Extract the [X, Y] coordinate from the center of the cell holding the provided text.  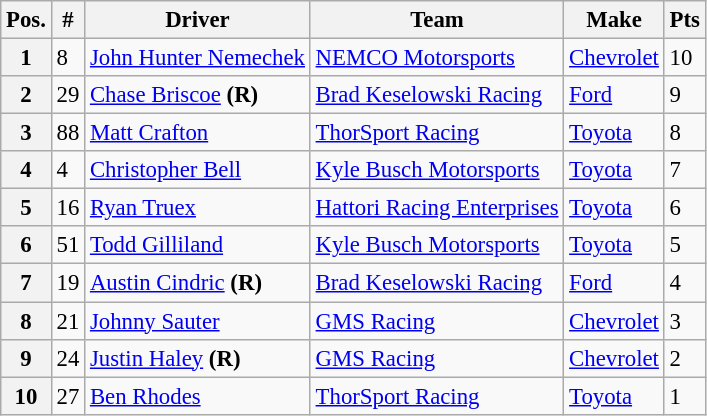
Johnny Sauter [198, 321]
John Hunter Nemechek [198, 58]
Ryan Truex [198, 208]
19 [68, 283]
Pts [684, 20]
Austin Cindric (R) [198, 283]
88 [68, 133]
24 [68, 358]
Driver [198, 20]
27 [68, 396]
Team [437, 20]
Justin Haley (R) [198, 358]
Matt Crafton [198, 133]
Make [614, 20]
29 [68, 95]
Chase Briscoe (R) [198, 95]
21 [68, 321]
# [68, 20]
NEMCO Motorsports [437, 58]
Todd Gilliland [198, 245]
16 [68, 208]
Christopher Bell [198, 170]
51 [68, 245]
Pos. [26, 20]
Ben Rhodes [198, 396]
Hattori Racing Enterprises [437, 208]
